Detect which cell encompasses the target text, then output its (x, y) center coordinate. 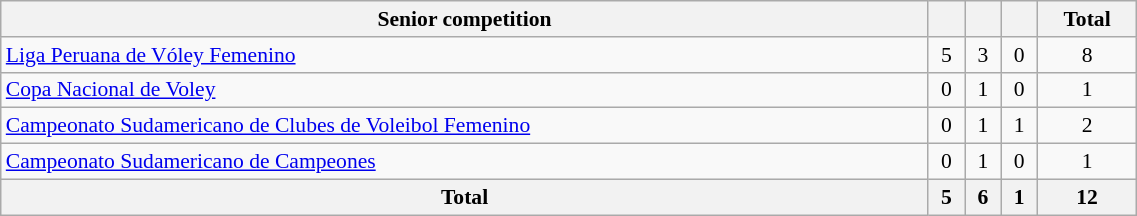
Senior competition (465, 19)
2 (1087, 126)
Liga Peruana de Vóley Femenino (465, 55)
12 (1087, 197)
8 (1087, 55)
Campeonato Sudamericano de Clubes de Voleibol Femenino (465, 126)
6 (983, 197)
Copa Nacional de Voley (465, 90)
3 (983, 55)
Campeonato Sudamericano de Campeones (465, 162)
